From the cell containing the given text, extract its center point as [X, Y] coordinate. 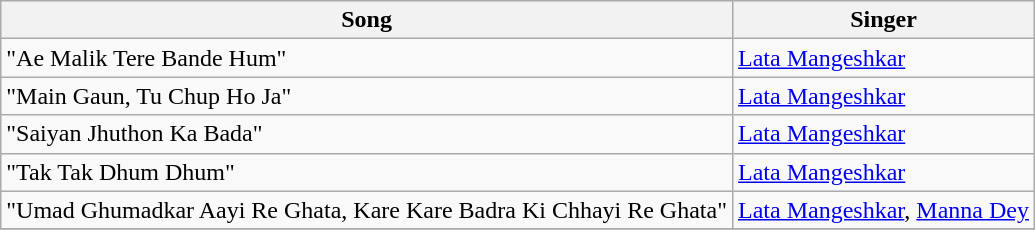
Singer [884, 20]
Lata Mangeshkar, Manna Dey [884, 210]
"Tak Tak Dhum Dhum" [367, 172]
Song [367, 20]
"Saiyan Jhuthon Ka Bada" [367, 134]
"Main Gaun, Tu Chup Ho Ja" [367, 96]
"Ae Malik Tere Bande Hum" [367, 58]
"Umad Ghumadkar Aayi Re Ghata, Kare Kare Badra Ki Chhayi Re Ghata" [367, 210]
